Capture the cell that displays the provided text and extract its (X, Y) central coordinate. 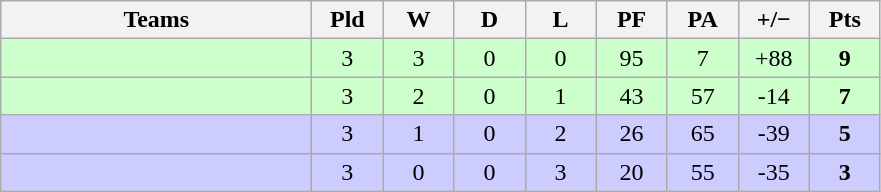
+88 (774, 58)
Teams (156, 20)
Pld (348, 20)
-35 (774, 172)
65 (702, 134)
57 (702, 96)
9 (844, 58)
D (490, 20)
5 (844, 134)
26 (632, 134)
55 (702, 172)
Pts (844, 20)
PF (632, 20)
PA (702, 20)
-14 (774, 96)
L (560, 20)
W (418, 20)
95 (632, 58)
+/− (774, 20)
-39 (774, 134)
20 (632, 172)
43 (632, 96)
